Extract the [X, Y] coordinate from the center of the cell holding the provided text.  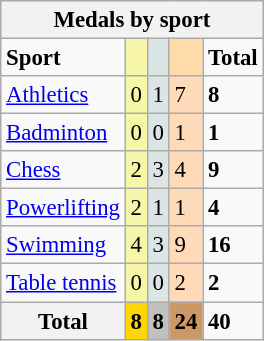
16 [233, 245]
Medals by sport [132, 20]
Athletics [63, 95]
40 [233, 321]
Sport [63, 58]
Table tennis [63, 283]
Chess [63, 170]
24 [186, 321]
Powerlifting [63, 208]
Swimming [63, 245]
7 [186, 95]
Badminton [63, 133]
